For the text-containing cell, return its midpoint in [X, Y] coordinate format. 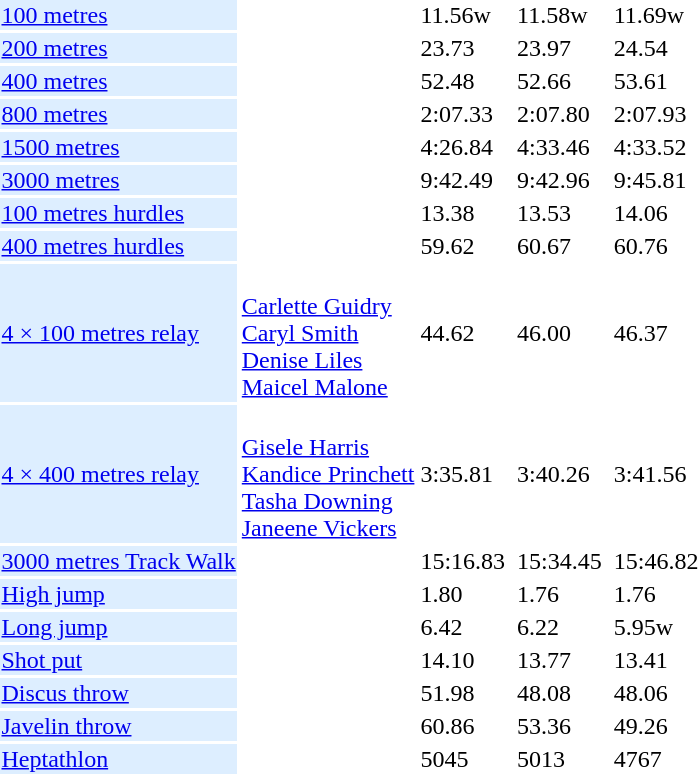
3000 metres [118, 180]
23.97 [560, 48]
1.76 [560, 594]
Long jump [118, 627]
400 metres hurdles [118, 246]
9:42.49 [463, 180]
Heptathlon [118, 759]
23.73 [463, 48]
3:40.26 [560, 474]
400 metres [118, 81]
13.77 [560, 660]
11.58w [560, 15]
15:34.45 [560, 561]
44.62 [463, 333]
4:26.84 [463, 147]
6.22 [560, 627]
Javelin throw [118, 726]
200 metres [118, 48]
Discus throw [118, 693]
51.98 [463, 693]
52.48 [463, 81]
5045 [463, 759]
6.42 [463, 627]
2:07.33 [463, 114]
53.36 [560, 726]
5013 [560, 759]
4 × 100 metres relay [118, 333]
100 metres [118, 15]
9:42.96 [560, 180]
13.38 [463, 213]
4:33.46 [560, 147]
High jump [118, 594]
59.62 [463, 246]
52.66 [560, 81]
2:07.80 [560, 114]
1500 metres [118, 147]
15:16.83 [463, 561]
11.56w [463, 15]
3000 metres Track Walk [118, 561]
800 metres [118, 114]
48.08 [560, 693]
46.00 [560, 333]
1.80 [463, 594]
4 × 400 metres relay [118, 474]
Gisele HarrisKandice PrinchettTasha DowningJaneene Vickers [328, 474]
14.10 [463, 660]
60.67 [560, 246]
Carlette GuidryCaryl SmithDenise LilesMaicel Malone [328, 333]
3:35.81 [463, 474]
13.53 [560, 213]
60.86 [463, 726]
100 metres hurdles [118, 213]
Shot put [118, 660]
